Extract the (X, Y) coordinate from the center of the cell holding the provided text.  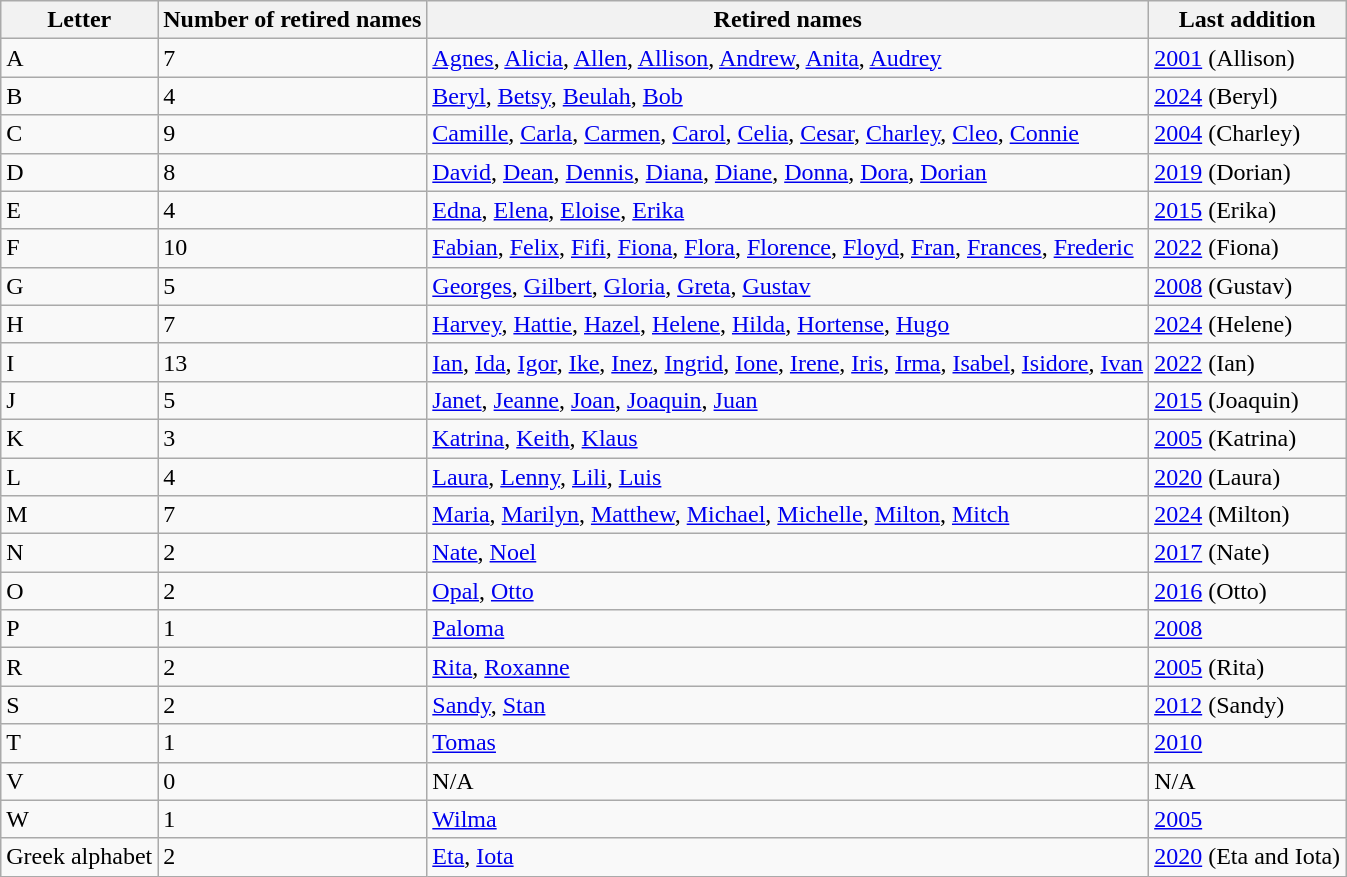
9 (292, 134)
Tomas (788, 743)
K (80, 438)
N (80, 553)
Letter (80, 20)
2019 (Dorian) (1248, 172)
2017 (Nate) (1248, 553)
2015 (Joaquin) (1248, 400)
O (80, 591)
J (80, 400)
Fabian, Felix, Fifi, Fiona, Flora, Florence, Floyd, Fran, Frances, Frederic (788, 248)
2010 (1248, 743)
2008 (Gustav) (1248, 286)
Georges, Gilbert, Gloria, Greta, Gustav (788, 286)
T (80, 743)
A (80, 58)
C (80, 134)
2001 (Allison) (1248, 58)
Opal, Otto (788, 591)
2022 (Ian) (1248, 362)
Janet, Jeanne, Joan, Joaquin, Juan (788, 400)
Laura, Lenny, Lili, Luis (788, 477)
L (80, 477)
R (80, 667)
F (80, 248)
Number of retired names (292, 20)
Edna, Elena, Eloise, Erika (788, 210)
13 (292, 362)
M (80, 515)
D (80, 172)
2024 (Beryl) (1248, 96)
2022 (Fiona) (1248, 248)
2008 (1248, 629)
Harvey, Hattie, Hazel, Helene, Hilda, Hortense, Hugo (788, 324)
2020 (Laura) (1248, 477)
B (80, 96)
0 (292, 781)
Sandy, Stan (788, 705)
Paloma (788, 629)
Nate, Noel (788, 553)
Beryl, Betsy, Beulah, Bob (788, 96)
2005 (1248, 819)
Maria, Marilyn, Matthew, Michael, Michelle, Milton, Mitch (788, 515)
Ian, Ida, Igor, Ike, Inez, Ingrid, Ione, Irene, Iris, Irma, Isabel, Isidore, Ivan (788, 362)
2024 (Helene) (1248, 324)
2012 (Sandy) (1248, 705)
Retired names (788, 20)
10 (292, 248)
Eta, Iota (788, 857)
3 (292, 438)
2005 (Katrina) (1248, 438)
S (80, 705)
G (80, 286)
David, Dean, Dennis, Diana, Diane, Donna, Dora, Dorian (788, 172)
Wilma (788, 819)
2004 (Charley) (1248, 134)
V (80, 781)
2005 (Rita) (1248, 667)
2016 (Otto) (1248, 591)
2020 (Eta and Iota) (1248, 857)
8 (292, 172)
Last addition (1248, 20)
Katrina, Keith, Klaus (788, 438)
Camille, Carla, Carmen, Carol, Celia, Cesar, Charley, Cleo, Connie (788, 134)
Greek alphabet (80, 857)
I (80, 362)
P (80, 629)
W (80, 819)
Rita, Roxanne (788, 667)
2024 (Milton) (1248, 515)
Agnes, Alicia, Allen, Allison, Andrew, Anita, Audrey (788, 58)
H (80, 324)
2015 (Erika) (1248, 210)
E (80, 210)
